Find where the given text appears and provide that cell's center as (X, Y) coordinate. 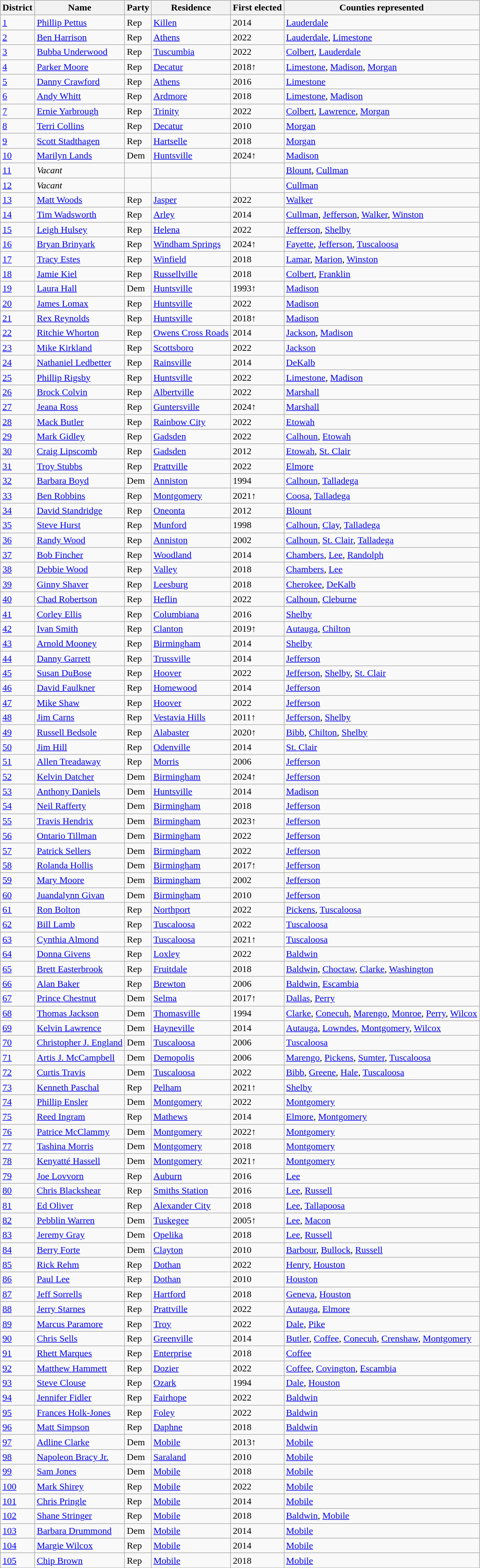
James Lomax (80, 303)
Etowah (382, 422)
89 (17, 1324)
Calhoun, St. Clair, Talladega (382, 540)
Patrice McClammy (80, 1132)
94 (17, 1398)
Vestavia Hills (191, 718)
Cherokee, DeKalb (382, 584)
Jerry Starnes (80, 1309)
9 (17, 141)
61 (17, 910)
Autauga, Elmore (382, 1309)
71 (17, 1058)
2022↑ (257, 1132)
Hartselle (191, 141)
Jeremy Gray (80, 1235)
2005↑ (257, 1220)
Calhoun, Talladega (382, 481)
Susan DuBose (80, 673)
Dozier (191, 1368)
Bubba Underwood (80, 52)
99 (17, 1472)
72 (17, 1072)
Kenyatté Hassell (80, 1161)
Lauderdale, Limestone (382, 37)
Hartford (191, 1294)
91 (17, 1353)
Alexander City (191, 1206)
Mary Moore (80, 880)
92 (17, 1368)
56 (17, 836)
Chris Pringle (80, 1501)
4 (17, 67)
Elmore (382, 466)
46 (17, 688)
Fruitdale (191, 969)
Elmore, Montgomery (382, 1117)
Geneva, Houston (382, 1294)
102 (17, 1516)
Ernie Yarbrough (80, 111)
42 (17, 629)
Bryan Brinyark (80, 244)
2013↑ (257, 1442)
29 (17, 437)
Fairhope (191, 1398)
Owens Cross Roads (191, 333)
Tracy Estes (80, 259)
Shane Stringer (80, 1516)
Tashina Morris (80, 1146)
Baldwin, Escambia (382, 984)
Trussville (191, 659)
2019↑ (257, 629)
Helena (191, 230)
Russellville (191, 274)
Rhett Marques (80, 1353)
33 (17, 496)
Prince Chestnut (80, 998)
Matthew Hammett (80, 1368)
82 (17, 1220)
Terri Collins (80, 126)
Lee (382, 1176)
Oneonta (191, 510)
Napoleon Bracy Jr. (80, 1457)
Enterprise (191, 1353)
21 (17, 318)
Limestone, Madison, Morgan (382, 67)
Tuskegee (191, 1220)
Corley Ellis (80, 614)
75 (17, 1117)
90 (17, 1338)
Phillip Rigsby (80, 377)
Russell Bedsole (80, 732)
Hayneville (191, 1028)
Danny Garrett (80, 659)
93 (17, 1383)
96 (17, 1427)
Calhoun, Etowah (382, 437)
Coffee (382, 1353)
Albertville (191, 392)
Ben Harrison (80, 37)
Barbour, Bullock, Russell (382, 1250)
Residence (191, 8)
84 (17, 1250)
Curtis Travis (80, 1072)
Heflin (191, 599)
Jackson, Madison (382, 333)
80 (17, 1191)
Jim Carns (80, 718)
Colbert, Lauderdale (382, 52)
Thomasville (191, 1013)
Reed Ingram (80, 1117)
Cullman, Jefferson, Walker, Winston (382, 215)
Clarke, Conecuh, Marengo, Monroe, Perry, Wilcox (382, 1013)
62 (17, 925)
Alan Baker (80, 984)
Dale, Houston (382, 1383)
23 (17, 348)
Matt Simpson (80, 1427)
24 (17, 362)
54 (17, 806)
Kelvin Lawrence (80, 1028)
Winfield (191, 259)
Rolanda Hollis (80, 865)
Troy Stubbs (80, 466)
87 (17, 1294)
2023↑ (257, 821)
Mark Shirey (80, 1486)
55 (17, 821)
Ben Robbins (80, 496)
11 (17, 170)
Marengo, Pickens, Sumter, Tuscaloosa (382, 1058)
Travis Hendrix (80, 821)
104 (17, 1545)
Party (138, 8)
Name (80, 8)
Colbert, Franklin (382, 274)
Phillip Pettus (80, 23)
Mike Kirkland (80, 348)
Ozark (191, 1383)
Thomas Jackson (80, 1013)
22 (17, 333)
First elected (257, 8)
105 (17, 1560)
Brewton (191, 984)
5 (17, 82)
Pickens, Tuscaloosa (382, 910)
Windham Springs (191, 244)
Juandalynn Givan (80, 895)
2011↑ (257, 718)
Limestone (382, 82)
13 (17, 200)
Dale, Pike (382, 1324)
70 (17, 1043)
Dallas, Perry (382, 998)
15 (17, 230)
Henry, Houston (382, 1265)
Mark Gidley (80, 437)
12 (17, 185)
Marcus Paramore (80, 1324)
27 (17, 407)
Butler, Coffee, Conecuh, Crenshaw, Montgomery (382, 1338)
51 (17, 762)
Foley (191, 1413)
79 (17, 1176)
Arnold Mooney (80, 643)
18 (17, 274)
2 (17, 37)
Christopher J. England (80, 1043)
64 (17, 954)
Tuscumbia (191, 52)
30 (17, 451)
Ontario Tillman (80, 836)
Demopolis (191, 1058)
Alabaster (191, 732)
Scott Stadthagen (80, 141)
Calhoun, Clay, Talladega (382, 525)
Margie Wilcox (80, 1545)
Guntersville (191, 407)
35 (17, 525)
Rex Reynolds (80, 318)
Matt Woods (80, 200)
Cullman (382, 185)
Bob Fincher (80, 555)
10 (17, 155)
Danny Crawford (80, 82)
86 (17, 1279)
Pebblin Warren (80, 1220)
Mathews (191, 1117)
Ed Oliver (80, 1206)
45 (17, 673)
41 (17, 614)
Kelvin Datcher (80, 777)
1 (17, 23)
Blount, Cullman (382, 170)
60 (17, 895)
Jamie Kiel (80, 274)
Jefferson, Shelby, St. Clair (382, 673)
Barbara Drummond (80, 1531)
Baldwin, Mobile (382, 1516)
26 (17, 392)
Berry Forte (80, 1250)
7 (17, 111)
Allen Treadaway (80, 762)
Northport (191, 910)
Baldwin, Choctaw, Clarke, Washington (382, 969)
St. Clair (382, 747)
Scottsboro (191, 348)
Randy Wood (80, 540)
76 (17, 1132)
Chambers, Lee (382, 570)
69 (17, 1028)
2020↑ (257, 732)
Arley (191, 215)
Opelika (191, 1235)
Homewood (191, 688)
28 (17, 422)
Marilyn Lands (80, 155)
Ardmore (191, 96)
Smiths Station (191, 1191)
Coosa, Talladega (382, 496)
Lauderdale (382, 23)
Phillip Ensler (80, 1102)
Chad Robertson (80, 599)
98 (17, 1457)
73 (17, 1087)
Frances Holk-Jones (80, 1413)
District (17, 8)
25 (17, 377)
43 (17, 643)
Chip Brown (80, 1560)
Munford (191, 525)
Donna Givens (80, 954)
78 (17, 1161)
Lee, Tallapoosa (382, 1206)
Adline Clarke (80, 1442)
Blount (382, 510)
Woodland (191, 555)
57 (17, 850)
Clayton (191, 1250)
85 (17, 1265)
Columbiana (191, 614)
Killen (191, 23)
Craig Lipscomb (80, 451)
Calhoun, Cleburne (382, 599)
Sam Jones (80, 1472)
Odenville (191, 747)
100 (17, 1486)
Mack Butler (80, 422)
67 (17, 998)
Mike Shaw (80, 703)
Clanton (191, 629)
36 (17, 540)
Jeana Ross (80, 407)
Joe Lovvorn (80, 1176)
Chris Sells (80, 1338)
Brett Easterbrook (80, 969)
Ginny Shaver (80, 584)
17 (17, 259)
Trinity (191, 111)
Brock Colvin (80, 392)
Anthony Daniels (80, 791)
77 (17, 1146)
39 (17, 584)
Coffee, Covington, Escambia (382, 1368)
1993↑ (257, 289)
Autauga, Chilton (382, 629)
Chris Blackshear (80, 1191)
49 (17, 732)
Pelham (191, 1087)
Rainbow City (191, 422)
Neil Rafferty (80, 806)
Ivan Smith (80, 629)
Leigh Hulsey (80, 230)
Houston (382, 1279)
Bill Lamb (80, 925)
6 (17, 96)
Bibb, Greene, Hale, Tuscaloosa (382, 1072)
40 (17, 599)
Tim Wadsworth (80, 215)
Jeff Sorrells (80, 1294)
63 (17, 939)
Kenneth Paschal (80, 1087)
103 (17, 1531)
52 (17, 777)
Auburn (191, 1176)
44 (17, 659)
Leesburg (191, 584)
Patrick Sellers (80, 850)
31 (17, 466)
95 (17, 1413)
Jim Hill (80, 747)
19 (17, 289)
Steve Hurst (80, 525)
37 (17, 555)
Cynthia Almond (80, 939)
8 (17, 126)
DeKalb (382, 362)
88 (17, 1309)
97 (17, 1442)
Troy (191, 1324)
47 (17, 703)
38 (17, 570)
Laura Hall (80, 289)
Greenville (191, 1338)
Jasper (191, 200)
Selma (191, 998)
Rainsville (191, 362)
48 (17, 718)
Saraland (191, 1457)
16 (17, 244)
David Standridge (80, 510)
50 (17, 747)
68 (17, 1013)
53 (17, 791)
David Faulkner (80, 688)
32 (17, 481)
Ron Bolton (80, 910)
81 (17, 1206)
74 (17, 1102)
Nathaniel Ledbetter (80, 362)
Rick Rehm (80, 1265)
Morris (191, 762)
Barbara Boyd (80, 481)
Fayette, Jefferson, Tuscaloosa (382, 244)
66 (17, 984)
Parker Moore (80, 67)
Lamar, Marion, Winston (382, 259)
3 (17, 52)
34 (17, 510)
Andy Whitt (80, 96)
Etowah, St. Clair (382, 451)
20 (17, 303)
Counties represented (382, 8)
Lee, Macon (382, 1220)
Ritchie Whorton (80, 333)
65 (17, 969)
Debbie Wood (80, 570)
Walker (382, 200)
Chambers, Lee, Randolph (382, 555)
Valley (191, 570)
Paul Lee (80, 1279)
Loxley (191, 954)
Bibb, Chilton, Shelby (382, 732)
Steve Clouse (80, 1383)
83 (17, 1235)
1998 (257, 525)
Autauga, Lowndes, Montgomery, Wilcox (382, 1028)
14 (17, 215)
Daphne (191, 1427)
Jennifer Fidler (80, 1398)
101 (17, 1501)
Artis J. McCampbell (80, 1058)
58 (17, 865)
Jackson (382, 348)
59 (17, 880)
Colbert, Lawrence, Morgan (382, 111)
